Locate the cell with the specified text and output its [x, y] center coordinate. 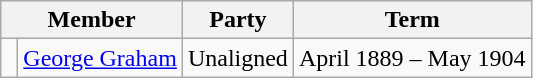
April 1889 – May 1904 [412, 58]
Term [412, 20]
Unaligned [238, 58]
George Graham [100, 58]
Party [238, 20]
Member [92, 20]
